Capture the cell that displays the provided text and extract its (X, Y) central coordinate. 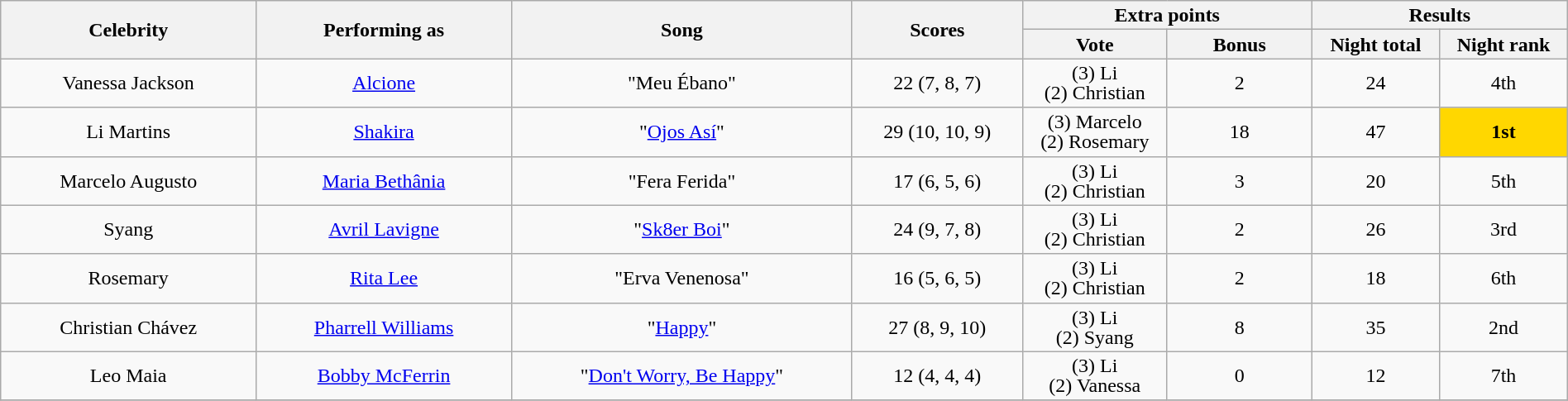
Performing as (384, 30)
Rita Lee (384, 278)
8 (1239, 327)
22 (7, 8, 7) (937, 83)
7th (1503, 375)
1st (1503, 132)
17 (6, 5, 6) (937, 180)
12 (1375, 375)
Celebrity (129, 30)
Bonus (1239, 45)
Vote (1095, 45)
(3) Li(2) Syang (1095, 327)
24 (9, 7, 8) (937, 230)
Scores (937, 30)
Night rank (1503, 45)
Li Martins (129, 132)
20 (1375, 180)
4th (1503, 83)
Shakira (384, 132)
"Happy" (682, 327)
3rd (1503, 230)
Avril Lavigne (384, 230)
Maria Bethânia (384, 180)
"Meu Ébano" (682, 83)
Results (1439, 15)
29 (10, 10, 9) (937, 132)
Night total (1375, 45)
Song (682, 30)
Leo Maia (129, 375)
(3) Li(2) Vanessa (1095, 375)
26 (1375, 230)
"Sk8er Boi" (682, 230)
Bobby McFerrin (384, 375)
3 (1239, 180)
6th (1503, 278)
24 (1375, 83)
35 (1375, 327)
2nd (1503, 327)
Extra points (1167, 15)
Pharrell Williams (384, 327)
"Erva Venenosa" (682, 278)
Alcione (384, 83)
"Ojos Así" (682, 132)
"Don't Worry, Be Happy" (682, 375)
"Fera Ferida" (682, 180)
Christian Chávez (129, 327)
Marcelo Augusto (129, 180)
5th (1503, 180)
27 (8, 9, 10) (937, 327)
(3) Marcelo(2) Rosemary (1095, 132)
Vanessa Jackson (129, 83)
0 (1239, 375)
16 (5, 6, 5) (937, 278)
Rosemary (129, 278)
12 (4, 4, 4) (937, 375)
Syang (129, 230)
47 (1375, 132)
